Output the (X, Y) coordinate of the center of the cell containing the given text.  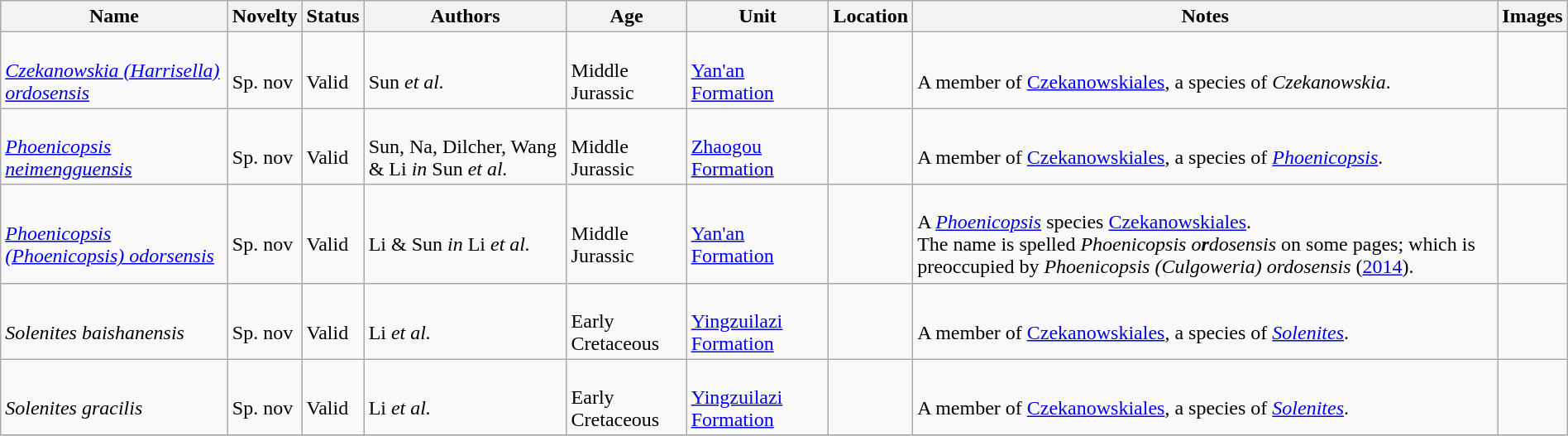
Status (332, 17)
Phoenicopsis (Phoenicopsis) odorsensis (114, 233)
Li & Sun in Li et al. (465, 233)
Authors (465, 17)
Unit (758, 17)
Notes (1206, 17)
Sun et al. (465, 70)
A member of Czekanowskiales, a species of Czekanowskia. (1206, 70)
Solenites gracilis (114, 397)
A member of Czekanowskiales, a species of Phoenicopsis. (1206, 146)
Name (114, 17)
Location (871, 17)
Age (627, 17)
Images (1532, 17)
Zhaogou Formation (758, 146)
Sun, Na, Dilcher, Wang & Li in Sun et al. (465, 146)
Phoenicopsis neimengguensis (114, 146)
Novelty (265, 17)
Czekanowskia (Harrisella) ordosensis (114, 70)
Solenites baishanensis (114, 321)
